Provide the [X, Y] coordinate of the cell's center where the given text is located.  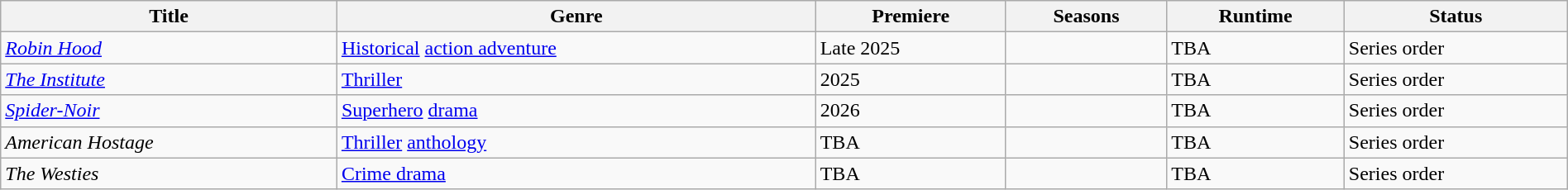
The Institute [169, 79]
Robin Hood [169, 48]
Title [169, 17]
Thriller anthology [576, 142]
Historical action adventure [576, 48]
Seasons [1087, 17]
Spider-Noir [169, 111]
2025 [911, 79]
2026 [911, 111]
Premiere [911, 17]
Runtime [1255, 17]
Late 2025 [911, 48]
The Westies [169, 173]
Crime drama [576, 173]
American Hostage [169, 142]
Status [1456, 17]
Genre [576, 17]
Superhero drama [576, 111]
Thriller [576, 79]
